Detect which cell encompasses the target text, then output its [X, Y] center coordinate. 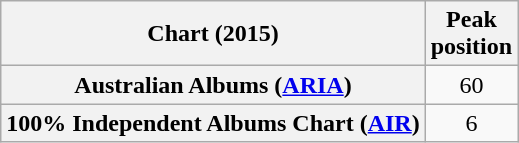
60 [471, 85]
Australian Albums (ARIA) [213, 85]
Peakposition [471, 34]
6 [471, 123]
Chart (2015) [213, 34]
100% Independent Albums Chart (AIR) [213, 123]
